Determine the [X, Y] coordinate at the center of the cell enclosing the given text.  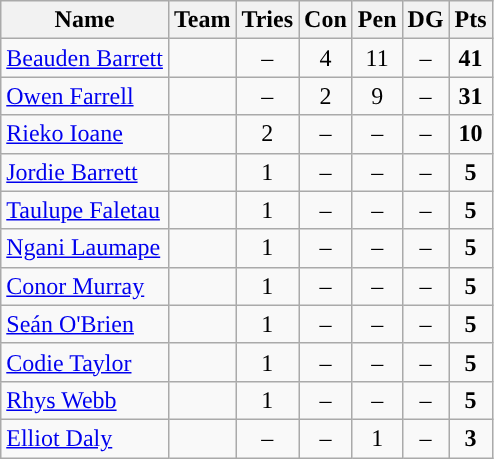
Con [326, 20]
Beauden Barrett [85, 58]
Rhys Webb [85, 400]
Elliot Daly [85, 438]
4 [326, 58]
Ngani Laumape [85, 248]
31 [470, 96]
Owen Farrell [85, 96]
10 [470, 134]
DG [426, 20]
Pts [470, 20]
11 [377, 58]
3 [470, 438]
41 [470, 58]
Jordie Barrett [85, 172]
Conor Murray [85, 286]
Taulupe Faletau [85, 210]
Team [202, 20]
Tries [268, 20]
Name [85, 20]
Rieko Ioane [85, 134]
Pen [377, 20]
9 [377, 96]
Codie Taylor [85, 362]
Seán O'Brien [85, 324]
